Extract the (X, Y) coordinate from the center of the cell holding the provided text.  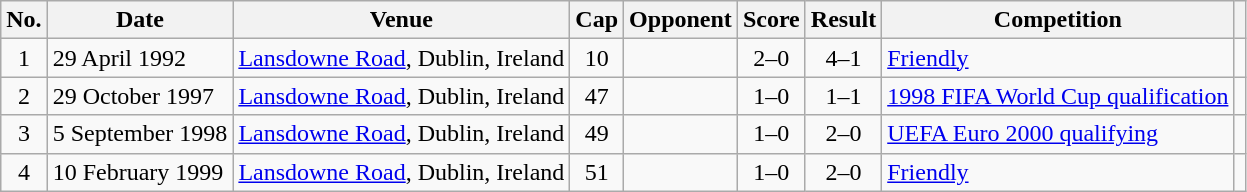
51 (597, 172)
47 (597, 96)
5 September 1998 (140, 134)
10 February 1999 (140, 172)
1998 FIFA World Cup qualification (1058, 96)
Result (843, 20)
10 (597, 58)
49 (597, 134)
3 (24, 134)
Venue (402, 20)
1–1 (843, 96)
29 April 1992 (140, 58)
UEFA Euro 2000 qualifying (1058, 134)
4–1 (843, 58)
Date (140, 20)
No. (24, 20)
2 (24, 96)
29 October 1997 (140, 96)
Competition (1058, 20)
Cap (597, 20)
Score (771, 20)
1 (24, 58)
4 (24, 172)
Opponent (681, 20)
